Scan for the cell matching the given text and deliver its [X, Y] coordinate at center. 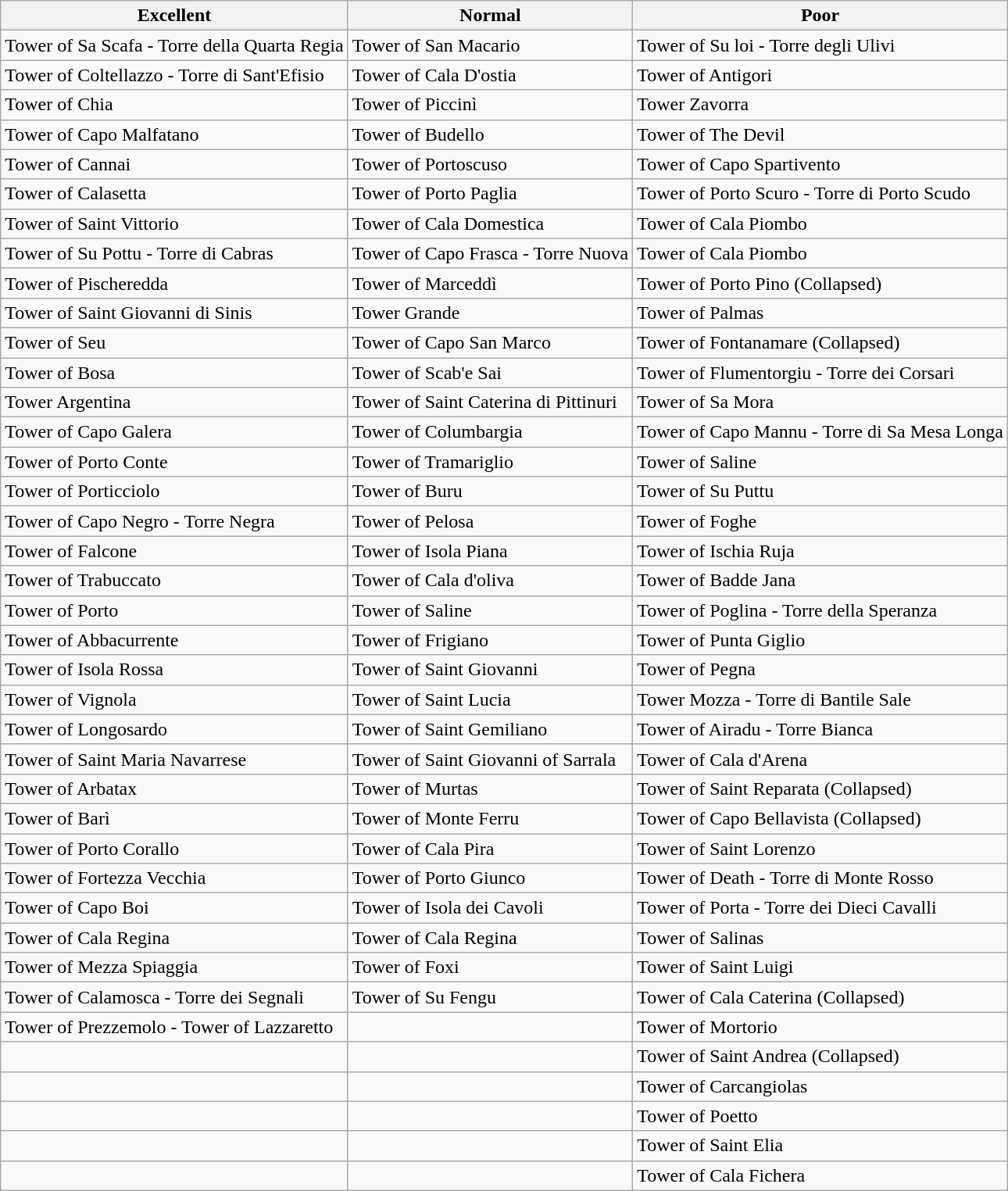
Tower of Cala Fichera [820, 1175]
Tower of Poetto [820, 1116]
Tower of Isola dei Cavoli [490, 908]
Tower of Porto Pino (Collapsed) [820, 283]
Tower of Saint Elia [820, 1146]
Tower of Salinas [820, 938]
Tower of Cala Caterina (Collapsed) [820, 997]
Tower of Antigori [820, 75]
Tower of Capo Mannu - Torre di Sa Mesa Longa [820, 432]
Tower of Su Puttu [820, 492]
Tower of Airadu - Torre Bianca [820, 729]
Tower of Pegna [820, 670]
Tower of Calasetta [174, 194]
Tower of Capo Negro - Torre Negra [174, 521]
Tower of Porta - Torre dei Dieci Cavalli [820, 908]
Tower of Palmas [820, 313]
Tower of Longosardo [174, 729]
Tower of Porto [174, 610]
Tower of Murtas [490, 789]
Tower of Punta Giglio [820, 640]
Tower of Capo Spartivento [820, 164]
Tower of Cala Domestica [490, 224]
Tower of Saint Giovanni di Sinis [174, 313]
Tower of Budello [490, 134]
Tower of Saint Andrea (Collapsed) [820, 1057]
Tower of Arbatax [174, 789]
Tower of Buru [490, 492]
Tower of Saint Maria Navarrese [174, 759]
Tower of Pelosa [490, 521]
Tower of San Macario [490, 45]
Tower of Piccinì [490, 105]
Tower of Bosa [174, 373]
Tower of Su Fengu [490, 997]
Tower of The Devil [820, 134]
Tower of Cala Pira [490, 848]
Tower of Isola Rossa [174, 670]
Tower of Cala d'oliva [490, 581]
Tower of Monte Ferru [490, 818]
Tower of Isola Piana [490, 551]
Tower of Seu [174, 342]
Tower of Capo Galera [174, 432]
Tower of Su loi - Torre degli Ulivi [820, 45]
Tower of Coltellazzo - Torre di Sant'Efisio [174, 75]
Tower of Capo San Marco [490, 342]
Tower of Porto Giunco [490, 878]
Excellent [174, 16]
Tower of Falcone [174, 551]
Tower of Carcangiolas [820, 1086]
Tower of Columbargia [490, 432]
Poor [820, 16]
Tower of Portoscuso [490, 164]
Tower of Calamosca - Torre dei Segnali [174, 997]
Tower of Saint Giovanni [490, 670]
Tower of Porto Conte [174, 462]
Tower of Saint Vittorio [174, 224]
Tower Mozza - Torre di Bantile Sale [820, 699]
Tower of Fortezza Vecchia [174, 878]
Tower of Cala d'Arena [820, 759]
Tower of Frigiano [490, 640]
Tower of Flumentorgiu - Torre dei Corsari [820, 373]
Tower of Poglina - Torre della Speranza [820, 610]
Tower of Porticciolo [174, 492]
Tower of Capo Frasca - Torre Nuova [490, 253]
Tower of Badde Jana [820, 581]
Tower of Porto Paglia [490, 194]
Tower of Cannai [174, 164]
Tower of Foghe [820, 521]
Tower of Marceddì [490, 283]
Tower of Saint Reparata (Collapsed) [820, 789]
Tower Grande [490, 313]
Tower of Trabuccato [174, 581]
Tower of Vignola [174, 699]
Tower of Chia [174, 105]
Tower of Tramariglio [490, 462]
Tower of Foxi [490, 967]
Tower of Saint Lucia [490, 699]
Tower of Porto Corallo [174, 848]
Tower of Capo Bellavista (Collapsed) [820, 818]
Tower of Porto Scuro - Torre di Porto Scudo [820, 194]
Tower of Mortorio [820, 1027]
Tower of Su Pottu - Torre di Cabras [174, 253]
Tower of Saint Luigi [820, 967]
Tower of Fontanamare (Collapsed) [820, 342]
Tower of Barì [174, 818]
Tower of Saint Caterina di Pittinuri [490, 402]
Tower of Sa Mora [820, 402]
Tower Zavorra [820, 105]
Tower of Death - Torre di Monte Rosso [820, 878]
Tower of Ischia Ruja [820, 551]
Tower of Sa Scafa - Torre della Quarta Regia [174, 45]
Tower of Capo Malfatano [174, 134]
Tower of Capo Boi [174, 908]
Tower of Prezzemolo - Tower of Lazzaretto [174, 1027]
Normal [490, 16]
Tower of Abbacurrente [174, 640]
Tower of Saint Lorenzo [820, 848]
Tower of Mezza Spiaggia [174, 967]
Tower of Scab'e Sai [490, 373]
Tower of Saint Giovanni of Sarrala [490, 759]
Tower Argentina [174, 402]
Tower of Cala D'ostia [490, 75]
Tower of Saint Gemiliano [490, 729]
Tower of Pischeredda [174, 283]
